Output the [x, y] coordinate of the center of the cell containing the given text.  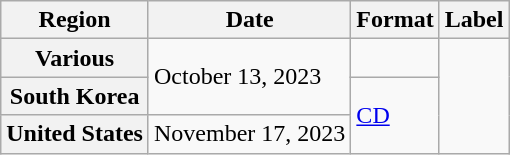
Format [395, 20]
Region [75, 20]
South Korea [75, 96]
Various [75, 58]
October 13, 2023 [249, 77]
United States [75, 134]
Label [474, 20]
Date [249, 20]
November 17, 2023 [249, 134]
CD [395, 115]
